Scan for the cell matching the given text and deliver its [x, y] coordinate at center. 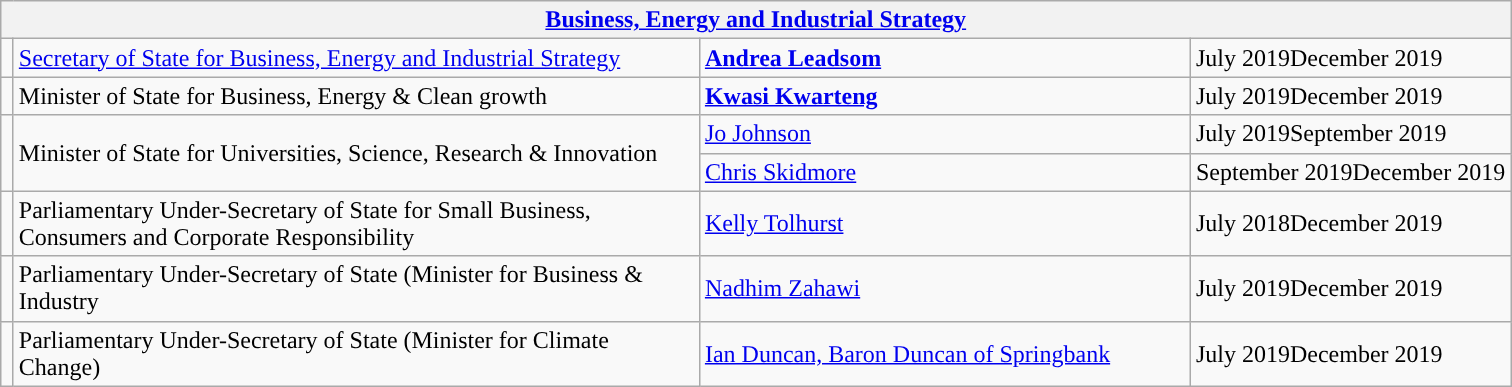
Minister of State for Universities, Science, Research & Innovation [356, 153]
Business, Energy and Industrial Strategy [756, 20]
Parliamentary Under-Secretary of State (Minister for Business & Industry [356, 288]
July 2019September 2019 [1350, 134]
Chris Skidmore [944, 172]
Secretary of State for Business, Energy and Industrial Strategy [356, 58]
Kelly Tolhurst [944, 224]
Minister of State for Business, Energy & Clean growth [356, 96]
Parliamentary Under-Secretary of State (Minister for Climate Change) [356, 354]
Kwasi Kwarteng [944, 96]
Parliamentary Under-Secretary of State for Small Business, Consumers and Corporate Responsibility [356, 224]
Ian Duncan, Baron Duncan of Springbank [944, 354]
July 2018December 2019 [1350, 224]
Jo Johnson [944, 134]
Andrea Leadsom [944, 58]
September 2019December 2019 [1350, 172]
Nadhim Zahawi [944, 288]
